For the text-containing cell, return its midpoint in (x, y) coordinate format. 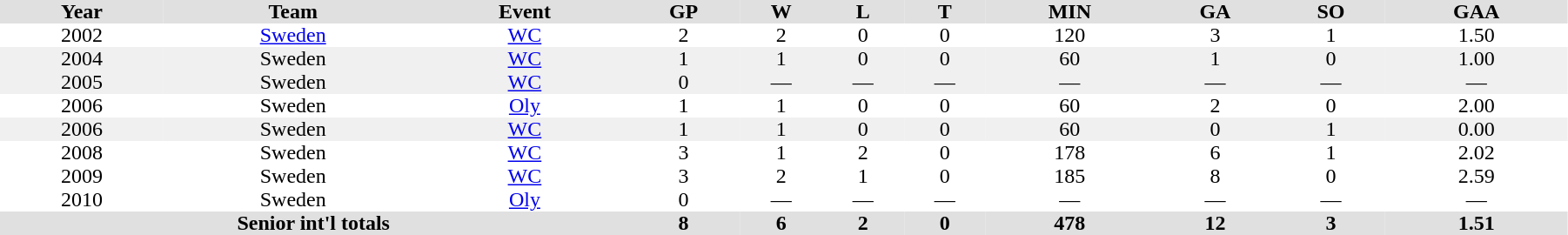
1.50 (1476, 35)
GP (683, 12)
W (781, 12)
SO (1331, 12)
2.00 (1476, 106)
478 (1070, 223)
12 (1215, 223)
120 (1070, 35)
MIN (1070, 12)
2002 (82, 35)
GA (1215, 12)
2.59 (1476, 176)
2.02 (1476, 153)
1.51 (1476, 223)
0.00 (1476, 129)
2004 (82, 59)
2008 (82, 153)
Team (293, 12)
Year (82, 12)
185 (1070, 176)
T (945, 12)
2009 (82, 176)
L (863, 12)
Event (524, 12)
GAA (1476, 12)
178 (1070, 153)
1.00 (1476, 59)
2005 (82, 82)
2010 (82, 200)
Senior int'l totals (313, 223)
